Return the (x, y) coordinate for the center point of the cell that contains the specified text.  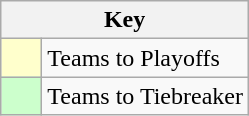
Key (125, 20)
Teams to Tiebreaker (146, 96)
Teams to Playoffs (146, 58)
